From the cell containing the given text, extract its center point as [X, Y] coordinate. 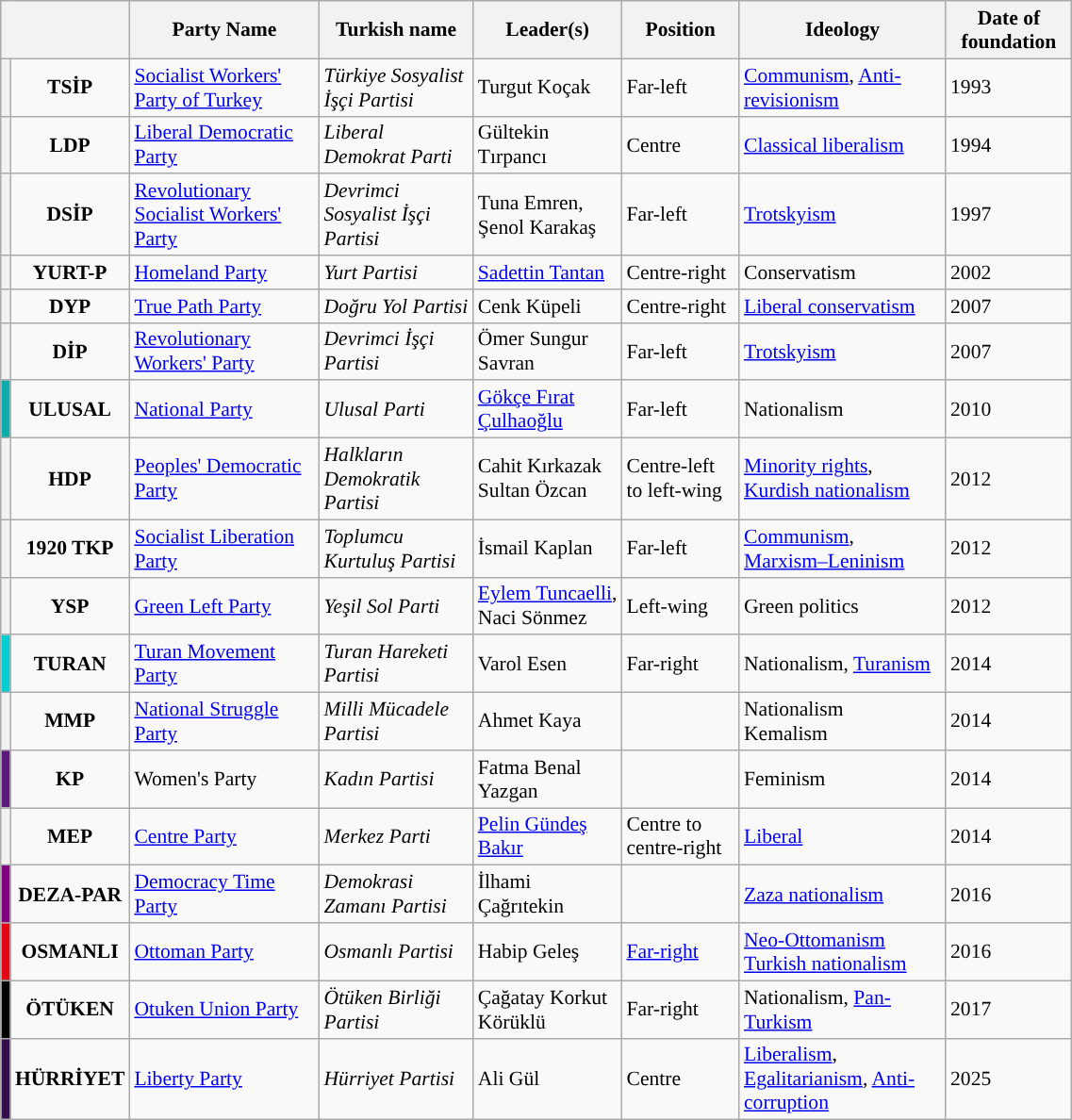
Liberal [843, 837]
Centre to centre-right [680, 837]
Date of foundation [1009, 30]
Cahit KırkazakSultan Özcan [548, 479]
Liberalism, Egalitarianism, Anti-corruption [843, 1079]
Liberal conservatism [843, 306]
Left-wing [680, 605]
Sadettin Tantan [548, 272]
TSİP [70, 87]
Yeşil Sol Parti [396, 605]
Zaza nationalism [843, 894]
Peoples' Democratic Party [224, 479]
Centre-left to left-wing [680, 479]
Milli Mücadele Partisi [396, 722]
2010 [1009, 409]
Otuken Union Party [224, 1009]
DYP [70, 306]
Nationalism [843, 409]
Liberal Democratic Party [224, 145]
OSMANLI [70, 952]
Centre Party [224, 837]
Nationalism, Turanism [843, 664]
Socialist Liberation Party [224, 549]
Gültekin Tırpancı [548, 145]
Ideology [843, 30]
TURAN [70, 664]
Classical liberalism [843, 145]
Feminism [843, 779]
Homeland Party [224, 272]
2017 [1009, 1009]
1994 [1009, 145]
Conservatism [843, 272]
Neo-OttomanismTurkish nationalism [843, 952]
YURT-P [70, 272]
Doğru Yol Partisi [396, 306]
Merkez Parti [396, 837]
1997 [1009, 215]
Çağatay Korkut Körüklü [548, 1009]
1920 TKP [70, 549]
Nationalism, Pan-Turkism [843, 1009]
2025 [1009, 1079]
Türkiye Sosyalist İşçi Partisi [396, 87]
MMP [70, 722]
Devrimci Sosyalist İşçi Partisi [396, 215]
LDP [70, 145]
Kadın Partisi [396, 779]
HÜRRİYET [70, 1079]
Osmanlı Partisi [396, 952]
Varol Esen [548, 664]
1993 [1009, 87]
Tuna Emren, Şenol Karakaş [548, 215]
Turkish name [396, 30]
Fatma Benal Yazgan [548, 779]
Habip Geleş [548, 952]
Gökçe Fırat Çulhaoğlu [548, 409]
National Struggle Party [224, 722]
Ötüken Birliği Partisi [396, 1009]
DSİP [70, 215]
ÖTÜKEN [70, 1009]
İlhami Çağrıtekin [548, 894]
Devrimci İşçi Partisi [396, 351]
YSP [70, 605]
Socialist Workers' Party of Turkey [224, 87]
Turan Movement Party [224, 664]
Yurt Partisi [396, 272]
Ömer Sungur Savran [548, 351]
Liberty Party [224, 1079]
Ahmet Kaya [548, 722]
Position [680, 30]
Cenk Küpeli [548, 306]
Liberal Demokrat Parti [396, 145]
İsmail Kaplan [548, 549]
NationalismKemalism [843, 722]
Minority rights, Kurdish nationalism [843, 479]
Pelin Gündeş Bakır [548, 837]
Hürriyet Partisi [396, 1079]
Party Name [224, 30]
HDP [70, 479]
Green politics [843, 605]
Women's Party [224, 779]
Ulusal Parti [396, 409]
Communism, Anti-revisionism [843, 87]
Revolutionary Workers' Party [224, 351]
Ali Gül [548, 1079]
Green Left Party [224, 605]
ULUSAL [70, 409]
Eylem Tuncaelli, Naci Sönmez [548, 605]
Turgut Koçak [548, 87]
DEZA-PAR [70, 894]
2002 [1009, 272]
Halkların Demokratik Partisi [396, 479]
KP [70, 779]
Leader(s) [548, 30]
Toplumcu Kurtuluş Partisi [396, 549]
Ottoman Party [224, 952]
National Party [224, 409]
Turan Hareketi Partisi [396, 664]
DİP [70, 351]
True Path Party [224, 306]
Demokrasi Zamanı Partisi [396, 894]
Democracy Time Party [224, 894]
Communism, Marxism–Leninism [843, 549]
MEP [70, 837]
Revolutionary Socialist Workers' Party [224, 215]
